Find where the given text appears and provide that cell's center as (X, Y) coordinate. 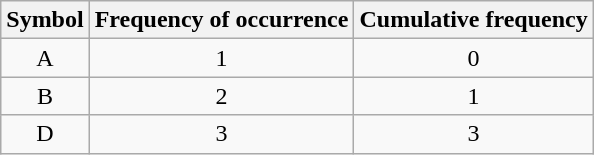
Symbol (45, 20)
2 (222, 96)
B (45, 96)
Cumulative frequency (474, 20)
A (45, 58)
0 (474, 58)
D (45, 134)
Frequency of occurrence (222, 20)
